Extract the [X, Y] coordinate from the center of the cell holding the provided text.  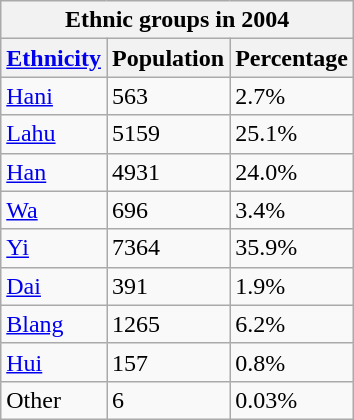
24.0% [292, 172]
35.9% [292, 248]
3.4% [292, 210]
563 [168, 96]
157 [168, 362]
Hani [54, 96]
25.1% [292, 134]
Dai [54, 286]
5159 [168, 134]
2.7% [292, 96]
Wa [54, 210]
6 [168, 400]
Lahu [54, 134]
1.9% [292, 286]
Ethnicity [54, 58]
0.03% [292, 400]
7364 [168, 248]
Blang [54, 324]
Other [54, 400]
696 [168, 210]
4931 [168, 172]
6.2% [292, 324]
Han [54, 172]
Ethnic groups in 2004 [178, 20]
Hui [54, 362]
Percentage [292, 58]
0.8% [292, 362]
Population [168, 58]
391 [168, 286]
Yi [54, 248]
1265 [168, 324]
